Detect which cell encompasses the target text, then output its [X, Y] center coordinate. 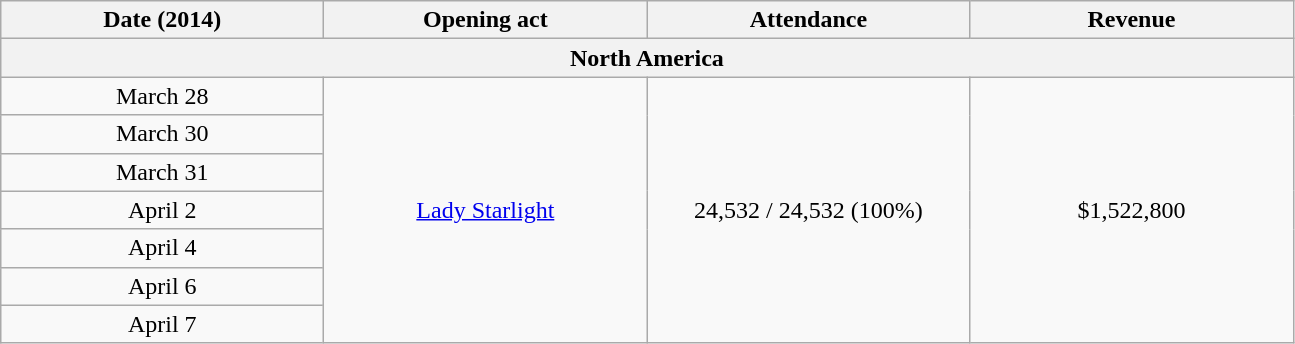
March 30 [162, 134]
April 2 [162, 210]
April 6 [162, 286]
24,532 / 24,532 (100%) [808, 210]
North America [647, 58]
April 7 [162, 324]
April 4 [162, 248]
Attendance [808, 20]
$1,522,800 [1132, 210]
Date (2014) [162, 20]
Revenue [1132, 20]
March 31 [162, 172]
Lady Starlight [486, 210]
Opening act [486, 20]
March 28 [162, 96]
